For the text-containing cell, return its midpoint in [x, y] coordinate format. 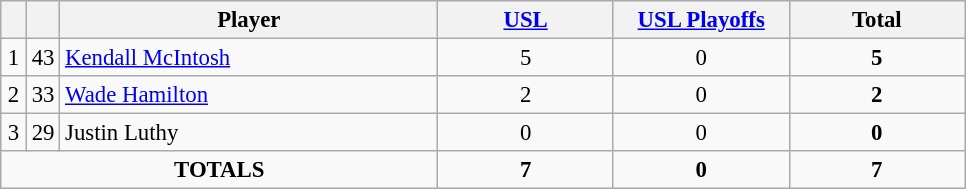
TOTALS [220, 170]
29 [42, 133]
Kendall McIntosh [249, 58]
USL Playoffs [701, 20]
33 [42, 95]
Total [877, 20]
USL [526, 20]
Player [249, 20]
43 [42, 58]
Wade Hamilton [249, 95]
3 [14, 133]
1 [14, 58]
Justin Luthy [249, 133]
